Capture the cell that displays the provided text and extract its (X, Y) central coordinate. 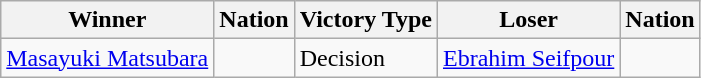
Victory Type (366, 20)
Ebrahim Seifpour (528, 58)
Decision (366, 58)
Loser (528, 20)
Winner (108, 20)
Masayuki Matsubara (108, 58)
